Determine the (X, Y) coordinate at the center of the cell enclosing the given text.  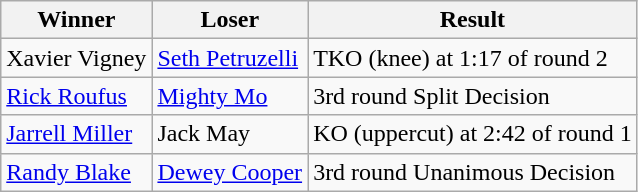
KO (uppercut) at 2:42 of round 1 (473, 134)
Winner (76, 20)
Jarrell Miller (76, 134)
TKO (knee) at 1:17 of round 2 (473, 58)
3rd round Unanimous Decision (473, 172)
Loser (230, 20)
3rd round Split Decision (473, 96)
Randy Blake (76, 172)
Seth Petruzelli (230, 58)
Xavier Vigney (76, 58)
Dewey Cooper (230, 172)
Mighty Mo (230, 96)
Jack May (230, 134)
Rick Roufus (76, 96)
Result (473, 20)
